Scan for the cell matching the given text and deliver its (x, y) coordinate at center. 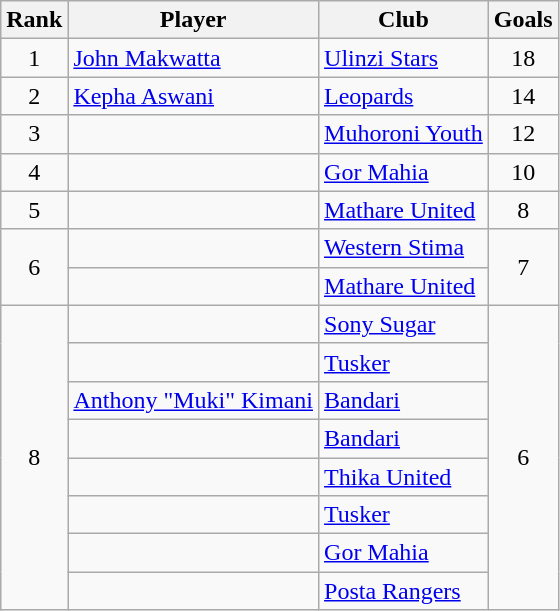
Goals (523, 20)
Ulinzi Stars (404, 58)
5 (34, 210)
Muhoroni Youth (404, 134)
12 (523, 134)
Rank (34, 20)
Player (194, 20)
John Makwatta (194, 58)
7 (523, 267)
Posta Rangers (404, 591)
Anthony "Muki" Kimani (194, 400)
Thika United (404, 477)
14 (523, 96)
1 (34, 58)
Western Stima (404, 248)
Club (404, 20)
4 (34, 172)
Kepha Aswani (194, 96)
2 (34, 96)
18 (523, 58)
10 (523, 172)
Sony Sugar (404, 324)
Leopards (404, 96)
3 (34, 134)
